Detect which cell encompasses the target text, then output its [X, Y] center coordinate. 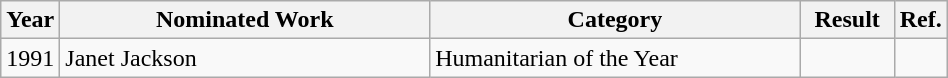
Result [847, 20]
Category [615, 20]
Ref. [920, 20]
Humanitarian of the Year [615, 58]
Nominated Work [245, 20]
1991 [30, 58]
Janet Jackson [245, 58]
Year [30, 20]
